Determine the [x, y] coordinate at the center of the cell enclosing the given text.  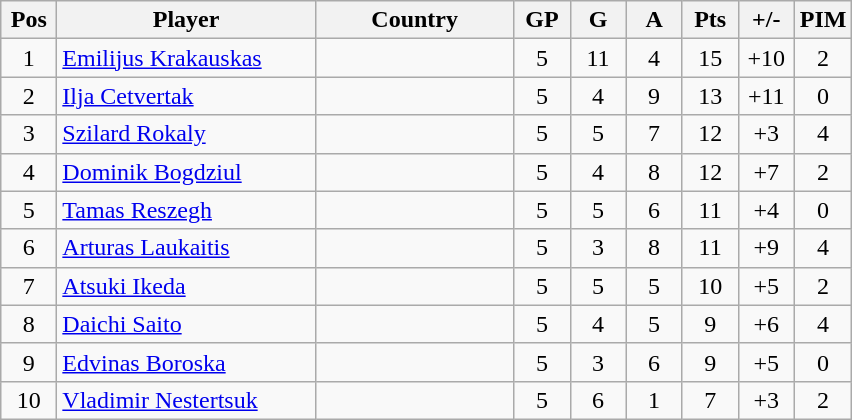
Atsuki Ikeda [186, 286]
GP [542, 20]
Szilard Rokaly [186, 134]
Tamas Reszegh [186, 210]
Pts [710, 20]
+11 [766, 96]
+4 [766, 210]
Edvinas Boroska [186, 362]
Player [186, 20]
A [654, 20]
Dominik Bogdziul [186, 172]
+10 [766, 58]
+6 [766, 324]
+/- [766, 20]
Country [414, 20]
15 [710, 58]
Pos [29, 20]
Daichi Saito [186, 324]
Arturas Laukaitis [186, 248]
Vladimir Nestertsuk [186, 400]
Emilijus Krakauskas [186, 58]
+7 [766, 172]
+9 [766, 248]
G [598, 20]
13 [710, 96]
PIM [823, 20]
Ilja Cetvertak [186, 96]
